Scan for the cell matching the given text and deliver its (X, Y) coordinate at center. 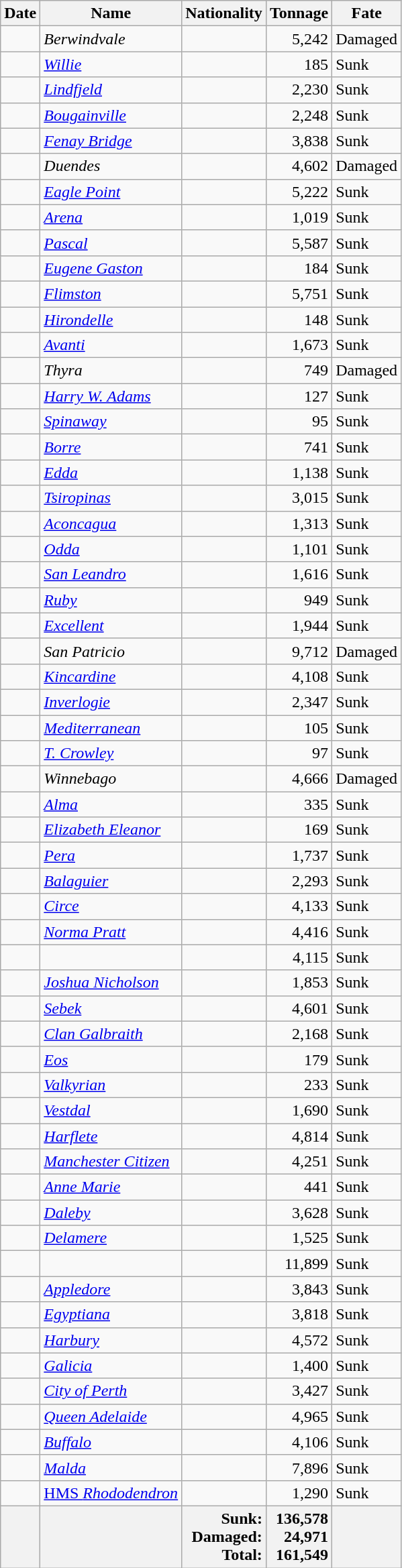
Queen Adelaide (111, 1416)
Berwindvale (111, 39)
2,248 (299, 115)
5,587 (299, 243)
4,666 (299, 779)
4,601 (299, 1008)
3,628 (299, 1213)
1,313 (299, 524)
Pascal (111, 243)
3,838 (299, 141)
1,400 (299, 1366)
Appledore (111, 1289)
Sebek (111, 1008)
Alma (111, 804)
Thyra (111, 371)
San Patricio (111, 651)
T. Crowley (111, 753)
Willie (111, 64)
Tonnage (299, 13)
Balaguier (111, 881)
Harflete (111, 1136)
Ruby (111, 600)
Manchester Citizen (111, 1162)
2,293 (299, 881)
184 (299, 268)
Edda (111, 473)
Malda (111, 1467)
169 (299, 830)
Eagle Point (111, 192)
Bougainville (111, 115)
Eos (111, 1059)
185 (299, 64)
Inverlogie (111, 702)
4,965 (299, 1416)
Nationality (224, 13)
4,106 (299, 1442)
741 (299, 447)
4,602 (299, 166)
HMS Rhododendron (111, 1493)
Galicia (111, 1366)
136,57824,971161,549 (299, 1536)
Joshua Nicholson (111, 983)
Avanti (111, 345)
4,814 (299, 1136)
Spinaway (111, 422)
7,896 (299, 1467)
Flimston (111, 294)
441 (299, 1187)
1,525 (299, 1238)
Date (20, 13)
Anne Marie (111, 1187)
233 (299, 1085)
4,251 (299, 1162)
San Leandro (111, 575)
9,712 (299, 651)
11,899 (299, 1264)
335 (299, 804)
Lindfjeld (111, 90)
Valkyrian (111, 1085)
949 (299, 600)
Tsiropinas (111, 498)
Daleby (111, 1213)
Arena (111, 217)
Fate (366, 13)
1,690 (299, 1110)
Pera (111, 855)
179 (299, 1059)
3,427 (299, 1391)
4,133 (299, 906)
97 (299, 753)
Excellent (111, 625)
Harbury (111, 1340)
2,347 (299, 702)
4,572 (299, 1340)
2,168 (299, 1034)
Buffalo (111, 1442)
Fenay Bridge (111, 141)
1,737 (299, 855)
Kincardine (111, 676)
Sunk:Damaged:Total: (224, 1536)
Borre (111, 447)
1,101 (299, 549)
Norma Pratt (111, 932)
Mediterranean (111, 727)
105 (299, 727)
3,015 (299, 498)
Eugene Gaston (111, 268)
Delamere (111, 1238)
Harry W. Adams (111, 396)
749 (299, 371)
Clan Galbraith (111, 1034)
1,853 (299, 983)
127 (299, 396)
3,818 (299, 1315)
Winnebago (111, 779)
3,843 (299, 1289)
2,230 (299, 90)
1,673 (299, 345)
1,138 (299, 473)
Vestdal (111, 1110)
Elizabeth Eleanor (111, 830)
1,019 (299, 217)
Odda (111, 549)
5,222 (299, 192)
Aconcagua (111, 524)
Hirondelle (111, 320)
Duendes (111, 166)
1,290 (299, 1493)
4,115 (299, 957)
Circe (111, 906)
1,616 (299, 575)
148 (299, 320)
Name (111, 13)
4,108 (299, 676)
4,416 (299, 932)
5,751 (299, 294)
5,242 (299, 39)
1,944 (299, 625)
City of Perth (111, 1391)
Egyptiana (111, 1315)
95 (299, 422)
